Return the (x, y) coordinate for the center point of the cell that contains the specified text.  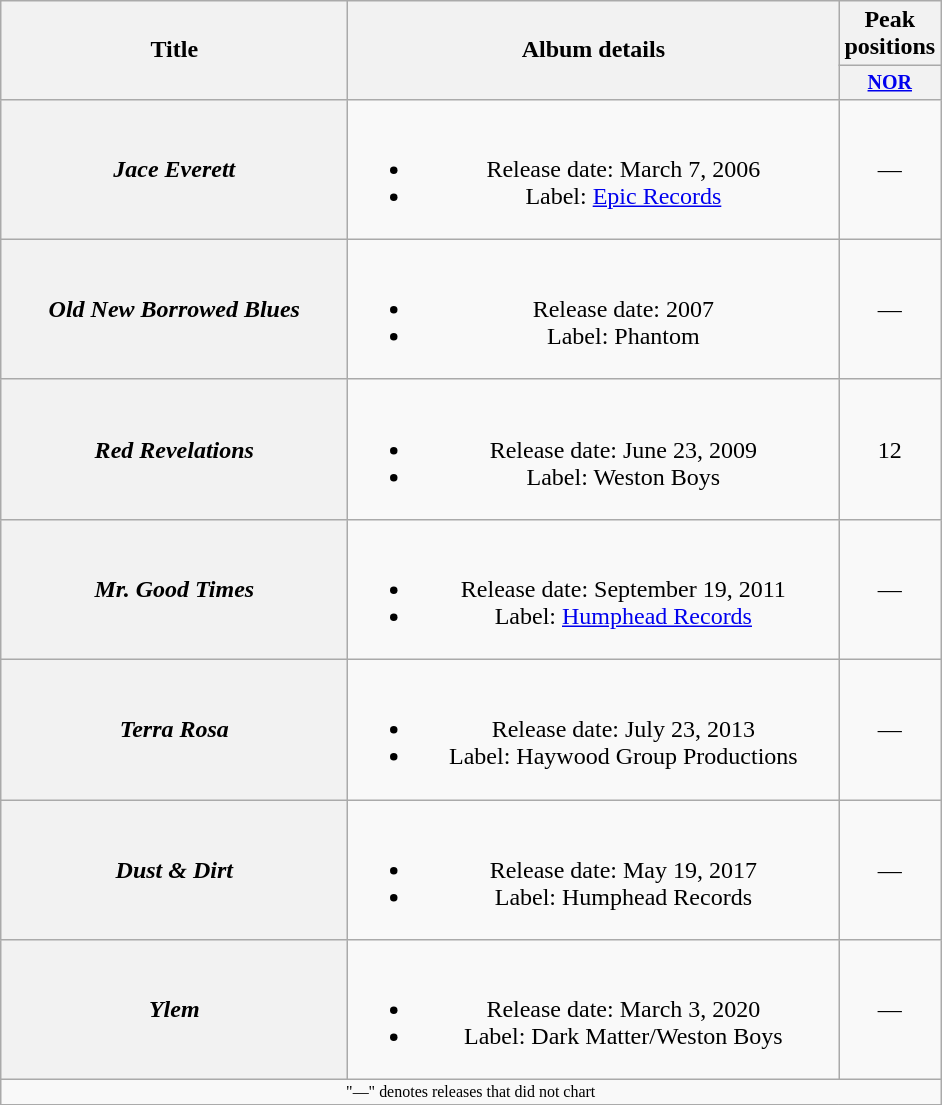
Ylem (174, 1010)
Red Revelations (174, 449)
Terra Rosa (174, 730)
Release date: 2007Label: Phantom (594, 309)
Release date: June 23, 2009Label: Weston Boys (594, 449)
Release date: September 19, 2011Label: Humphead Records (594, 589)
Peak positions (890, 34)
Jace Everett (174, 169)
Release date: July 23, 2013Label: Haywood Group Productions (594, 730)
Album details (594, 50)
"—" denotes releases that did not chart (471, 1092)
Old New Borrowed Blues (174, 309)
Release date: March 3, 2020Label: Dark Matter/Weston Boys (594, 1010)
NOR (890, 82)
Mr. Good Times (174, 589)
Release date: March 7, 2006Label: Epic Records (594, 169)
Release date: May 19, 2017Label: Humphead Records (594, 870)
12 (890, 449)
Title (174, 50)
Dust & Dirt (174, 870)
